Return (X, Y) of the center of cell containing provided text 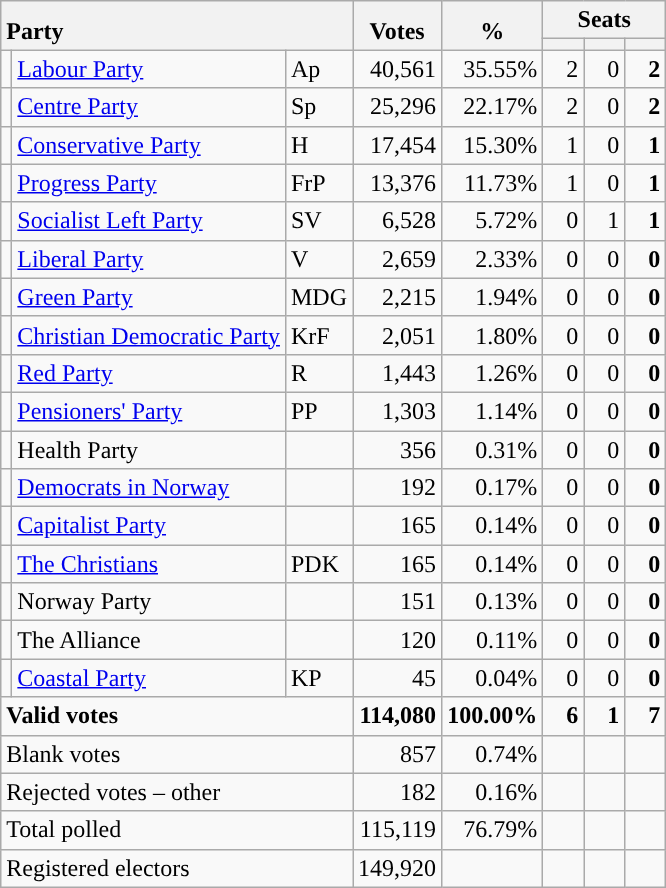
1,303 (398, 411)
35.55% (492, 69)
2,659 (398, 259)
149,920 (398, 868)
0.04% (492, 678)
182 (398, 792)
1.80% (492, 335)
Norway Party (149, 602)
Rejected votes – other (177, 792)
1.94% (492, 297)
13,376 (398, 183)
Centre Party (149, 107)
PP (318, 411)
0.74% (492, 754)
Valid votes (177, 716)
Conservative Party (149, 145)
MDG (318, 297)
Registered electors (177, 868)
Ap (318, 69)
0.16% (492, 792)
76.79% (492, 830)
Red Party (149, 373)
SV (318, 221)
Coastal Party (149, 678)
356 (398, 449)
% (492, 26)
V (318, 259)
PDK (318, 564)
120 (398, 640)
114,080 (398, 716)
Total polled (177, 830)
5.72% (492, 221)
0.17% (492, 488)
151 (398, 602)
6,528 (398, 221)
1,443 (398, 373)
Socialist Left Party (149, 221)
Democrats in Norway (149, 488)
Christian Democratic Party (149, 335)
FrP (318, 183)
The Alliance (149, 640)
1.26% (492, 373)
2.33% (492, 259)
KrF (318, 335)
192 (398, 488)
45 (398, 678)
Liberal Party (149, 259)
7 (646, 716)
0.13% (492, 602)
17,454 (398, 145)
Blank votes (177, 754)
40,561 (398, 69)
2,051 (398, 335)
KP (318, 678)
11.73% (492, 183)
Health Party (149, 449)
Capitalist Party (149, 526)
1.14% (492, 411)
0.31% (492, 449)
100.00% (492, 716)
Green Party (149, 297)
15.30% (492, 145)
Sp (318, 107)
Labour Party (149, 69)
H (318, 145)
857 (398, 754)
R (318, 373)
0.11% (492, 640)
115,119 (398, 830)
25,296 (398, 107)
2,215 (398, 297)
Seats (604, 20)
Progress Party (149, 183)
Votes (398, 26)
The Christians (149, 564)
Pensioners' Party (149, 411)
Party (177, 26)
6 (564, 716)
22.17% (492, 107)
